Identify which cell holds the provided text, then report its [X, Y] central coordinate. 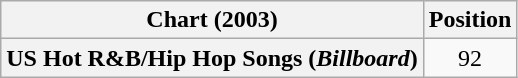
Chart (2003) [212, 20]
92 [470, 58]
Position [470, 20]
US Hot R&B/Hip Hop Songs (Billboard) [212, 58]
